Return [X, Y] of the center of cell containing provided text 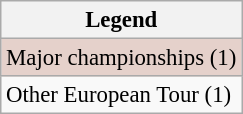
Major championships (1) [122, 58]
Other European Tour (1) [122, 95]
Legend [122, 20]
